Determine the [X, Y] coordinate at the center of the cell enclosing the given text.  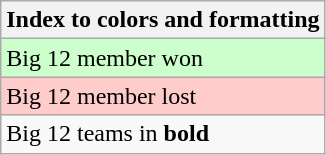
Big 12 member won [163, 58]
Big 12 member lost [163, 96]
Index to colors and formatting [163, 20]
Big 12 teams in bold [163, 134]
